Find where the given text appears and provide that cell's center as [X, Y] coordinate. 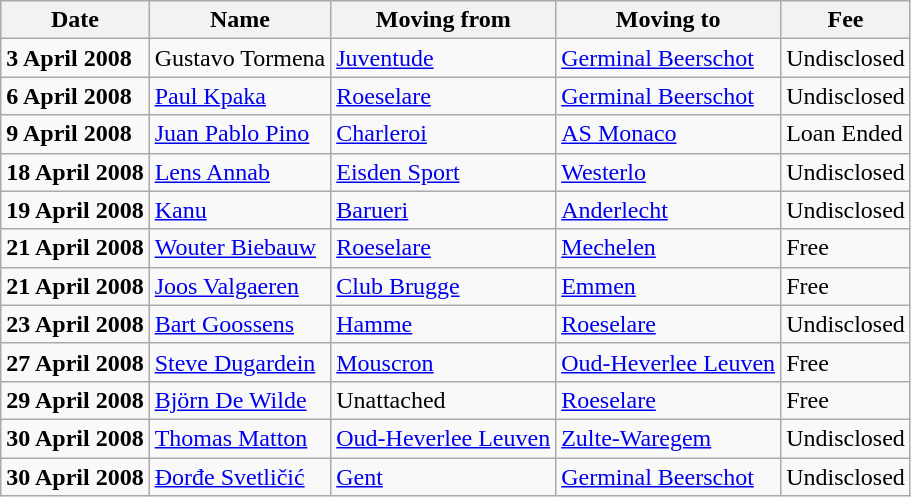
Date [75, 20]
Fee [846, 20]
Thomas Matton [240, 438]
3 April 2008 [75, 58]
Wouter Biebauw [240, 248]
Steve Dugardein [240, 362]
27 April 2008 [75, 362]
Eisden Sport [444, 172]
Đorđe Svetličić [240, 477]
Juan Pablo Pino [240, 134]
Loan Ended [846, 134]
Club Brugge [444, 286]
Juventude [444, 58]
Gent [444, 477]
Emmen [668, 286]
Kanu [240, 210]
9 April 2008 [75, 134]
18 April 2008 [75, 172]
Moving from [444, 20]
Gustavo Tormena [240, 58]
Lens Annab [240, 172]
Moving to [668, 20]
Name [240, 20]
Bart Goossens [240, 324]
AS Monaco [668, 134]
Barueri [444, 210]
Mechelen [668, 248]
Zulte-Waregem [668, 438]
Anderlecht [668, 210]
Joos Valgaeren [240, 286]
Charleroi [444, 134]
Westerlo [668, 172]
Paul Kpaka [240, 96]
23 April 2008 [75, 324]
6 April 2008 [75, 96]
29 April 2008 [75, 400]
Hamme [444, 324]
19 April 2008 [75, 210]
Mouscron [444, 362]
Unattached [444, 400]
Björn De Wilde [240, 400]
